Output the [x, y] coordinate of the center of the cell containing the given text.  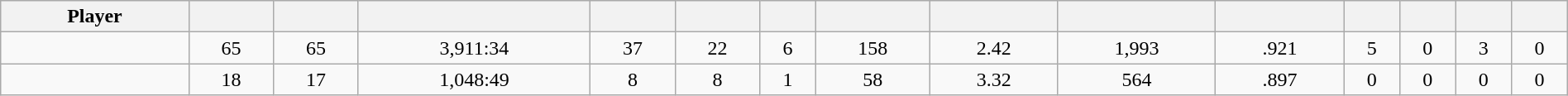
3,911:34 [474, 48]
Player [94, 17]
1 [788, 79]
17 [316, 79]
.897 [1280, 79]
6 [788, 48]
1,993 [1136, 48]
37 [633, 48]
18 [232, 79]
3.32 [994, 79]
.921 [1280, 48]
5 [1372, 48]
158 [872, 48]
22 [718, 48]
564 [1136, 79]
3 [1484, 48]
58 [872, 79]
1,048:49 [474, 79]
2.42 [994, 48]
